Determine the [X, Y] coordinate at the center of the cell enclosing the given text.  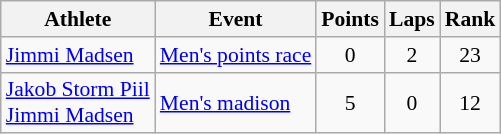
Rank [470, 19]
Jimmi Madsen [78, 55]
2 [412, 55]
23 [470, 55]
5 [350, 102]
Athlete [78, 19]
Men's madison [236, 102]
Men's points race [236, 55]
Points [350, 19]
Laps [412, 19]
Jakob Storm PiilJimmi Madsen [78, 102]
12 [470, 102]
Event [236, 19]
